Locate the cell with the specified text and output its [x, y] center coordinate. 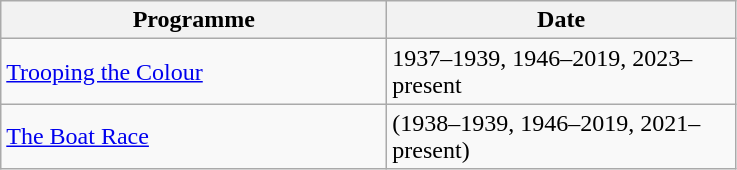
The Boat Race [194, 136]
Trooping the Colour [194, 72]
Date [562, 20]
(1938–1939, 1946–2019, 2021–present) [562, 136]
1937–1939, 1946–2019, 2023–present [562, 72]
Programme [194, 20]
